Detect which cell encompasses the target text, then output its [X, Y] center coordinate. 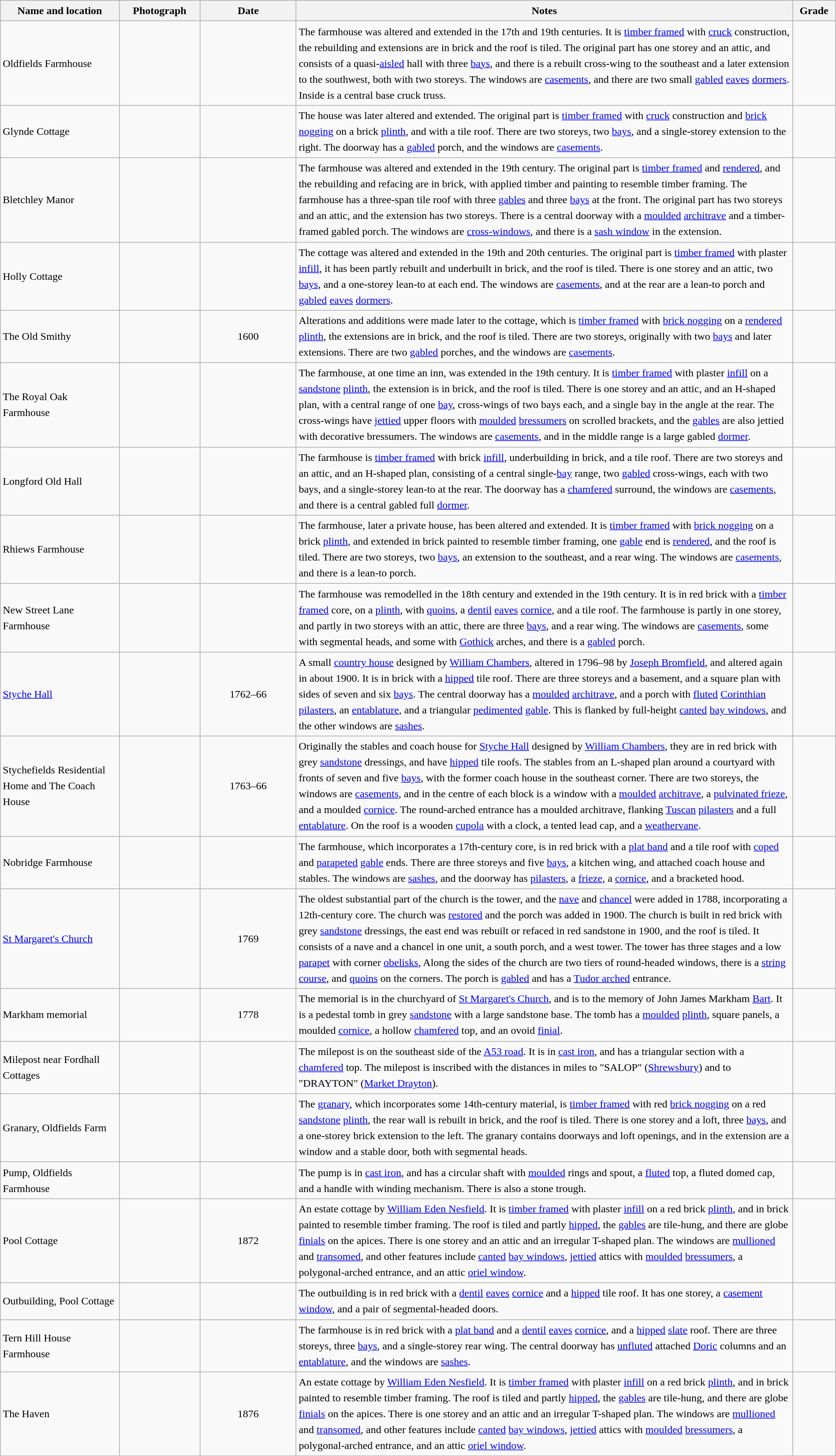
Glynde Cottage [60, 131]
Tern Hill House Farmhouse [60, 1346]
1872 [248, 1241]
Notes [544, 11]
Styche Hall [60, 694]
1876 [248, 1414]
1769 [248, 939]
Milepost near Fordhall Cottages [60, 1067]
Stychefields Residential Home and The Coach House [60, 786]
St Margaret's Church [60, 939]
1778 [248, 1015]
Longford Old Hall [60, 481]
The Old Smithy [60, 337]
Nobridge Farmhouse [60, 863]
Oldfields Farmhouse [60, 63]
Name and location [60, 11]
New Street Lane Farmhouse [60, 618]
Pool Cottage [60, 1241]
Markham memorial [60, 1015]
Granary, Oldfields Farm [60, 1128]
Grade [814, 11]
Date [248, 11]
Pump, Oldfields Farmhouse [60, 1180]
Bletchley Manor [60, 200]
The Haven [60, 1414]
Rhiews Farmhouse [60, 549]
Holly Cottage [60, 276]
1763–66 [248, 786]
1762–66 [248, 694]
Outbuilding, Pool Cottage [60, 1301]
Photograph [160, 11]
1600 [248, 337]
The Royal Oak Farmhouse [60, 405]
